Capture the cell that displays the provided text and extract its [x, y] central coordinate. 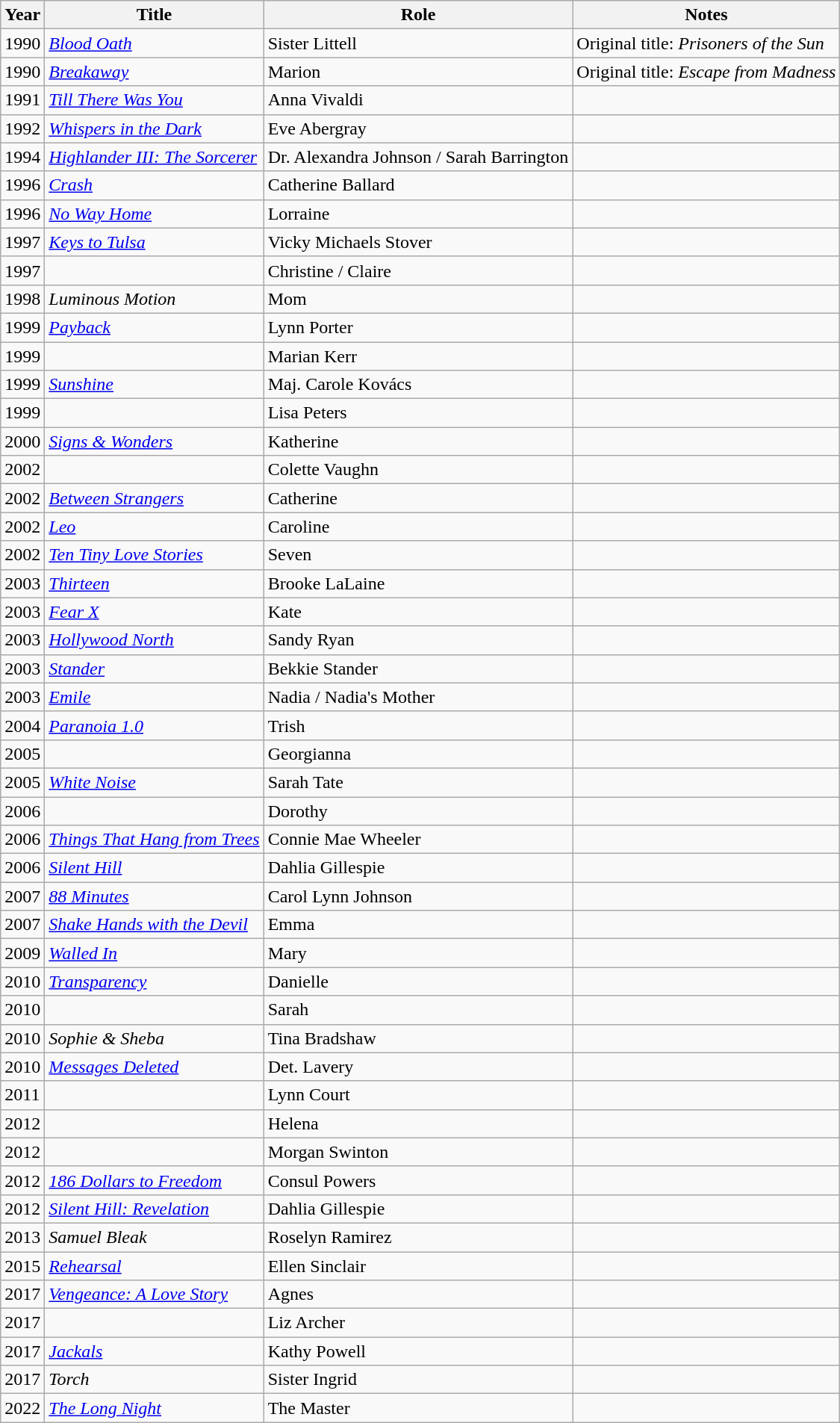
Morgan Swinton [418, 1152]
Notes [706, 15]
Agnes [418, 1295]
Trish [418, 725]
Between Strangers [154, 498]
Catherine [418, 498]
Walled In [154, 953]
Sarah Tate [418, 782]
Whispers in the Dark [154, 128]
Things That Hang from Trees [154, 840]
Ellen Sinclair [418, 1266]
Thirteen [154, 583]
Till There Was You [154, 100]
Stander [154, 669]
Caroline [418, 527]
Dorothy [418, 810]
Leo [154, 527]
Tina Bradshaw [418, 1038]
Role [418, 15]
Marion [418, 72]
Katherine [418, 441]
186 Dollars to Freedom [154, 1180]
Sophie & Sheba [154, 1038]
Lisa Peters [418, 413]
White Noise [154, 782]
The Master [418, 1408]
Colette Vaughn [418, 470]
Rehearsal [154, 1266]
1994 [22, 157]
2015 [22, 1266]
Luminous Motion [154, 299]
Highlander III: The Sorcerer [154, 157]
Emma [418, 925]
Marian Kerr [418, 356]
Eve Abergray [418, 128]
The Long Night [154, 1408]
Maj. Carole Kovács [418, 385]
1991 [22, 100]
2022 [22, 1408]
Emile [154, 697]
2009 [22, 953]
Roselyn Ramirez [418, 1237]
Dr. Alexandra Johnson / Sarah Barrington [418, 157]
Catherine Ballard [418, 185]
1998 [22, 299]
Jackals [154, 1351]
Kate [418, 612]
Payback [154, 327]
Keys to Tulsa [154, 242]
Lynn Porter [418, 327]
Carol Lynn Johnson [418, 896]
2013 [22, 1237]
Danielle [418, 982]
Bekkie Stander [418, 669]
Silent Hill: Revelation [154, 1209]
2004 [22, 725]
Nadia / Nadia's Mother [418, 697]
Title [154, 15]
Blood Oath [154, 43]
No Way Home [154, 214]
2011 [22, 1095]
Paranoia 1.0 [154, 725]
Mom [418, 299]
Consul Powers [418, 1180]
88 Minutes [154, 896]
Sunshine [154, 385]
Signs & Wonders [154, 441]
Vicky Michaels Stover [418, 242]
Sandy Ryan [418, 640]
Christine / Claire [418, 270]
Vengeance: A Love Story [154, 1295]
Fear X [154, 612]
Sister Ingrid [418, 1380]
Lynn Court [418, 1095]
Ten Tiny Love Stories [154, 555]
Georgianna [418, 754]
Original title: Prisoners of the Sun [706, 43]
2000 [22, 441]
Sarah [418, 1010]
Det. Lavery [418, 1067]
Shake Hands with the Devil [154, 925]
Liz Archer [418, 1323]
Helena [418, 1123]
Year [22, 15]
Mary [418, 953]
Brooke LaLaine [418, 583]
Kathy Powell [418, 1351]
Sister Littell [418, 43]
Crash [154, 185]
Seven [418, 555]
Original title: Escape from Madness [706, 72]
Lorraine [418, 214]
Silent Hill [154, 868]
Torch [154, 1380]
Samuel Bleak [154, 1237]
Breakaway [154, 72]
Messages Deleted [154, 1067]
Transparency [154, 982]
Connie Mae Wheeler [418, 840]
Hollywood North [154, 640]
1992 [22, 128]
Anna Vivaldi [418, 100]
